Provide the (X, Y) coordinate of the cell's center where the given text is located.  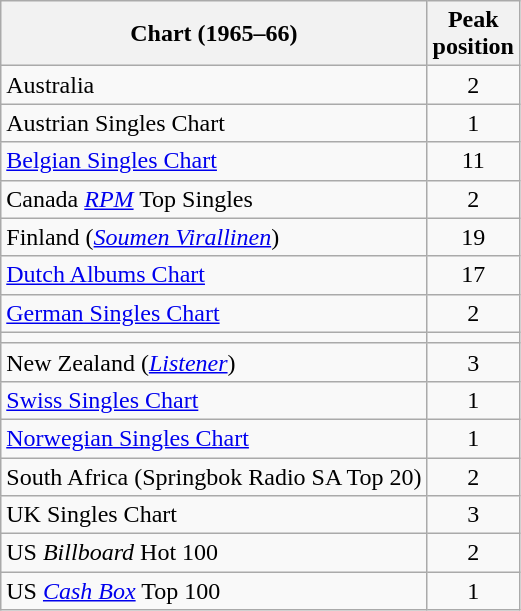
US Billboard Hot 100 (214, 553)
Australia (214, 85)
11 (473, 161)
17 (473, 275)
Norwegian Singles Chart (214, 438)
German Singles Chart (214, 313)
US Cash Box Top 100 (214, 591)
Canada RPM Top Singles (214, 199)
Austrian Singles Chart (214, 123)
Peakposition (473, 34)
Swiss Singles Chart (214, 400)
New Zealand (Listener) (214, 362)
South Africa (Springbok Radio SA Top 20) (214, 477)
Finland (Soumen Virallinen) (214, 237)
UK Singles Chart (214, 515)
19 (473, 237)
Dutch Albums Chart (214, 275)
Chart (1965–66) (214, 34)
Belgian Singles Chart (214, 161)
